Output the (x, y) coordinate of the center of the cell containing the given text.  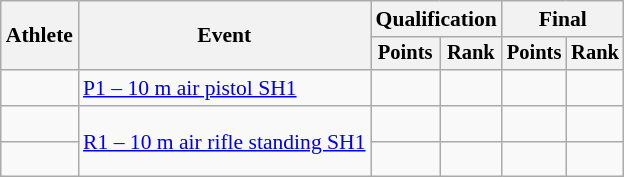
Event (224, 36)
Athlete (40, 36)
Final (563, 19)
P1 – 10 m air pistol SH1 (224, 88)
Qualification (436, 19)
R1 – 10 m air rifle standing SH1 (224, 142)
